Return (x, y) of the center of cell containing provided text 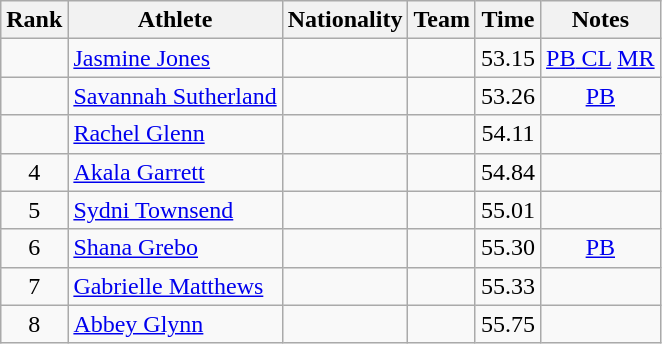
54.11 (508, 134)
PB CL MR (601, 58)
Gabrielle Matthews (175, 286)
53.26 (508, 96)
55.33 (508, 286)
Rank (34, 20)
55.75 (508, 324)
55.01 (508, 210)
Nationality (345, 20)
8 (34, 324)
Team (442, 20)
Athlete (175, 20)
53.15 (508, 58)
Rachel Glenn (175, 134)
4 (34, 172)
7 (34, 286)
Sydni Townsend (175, 210)
Notes (601, 20)
54.84 (508, 172)
55.30 (508, 248)
Shana Grebo (175, 248)
6 (34, 248)
Abbey Glynn (175, 324)
5 (34, 210)
Jasmine Jones (175, 58)
Time (508, 20)
Savannah Sutherland (175, 96)
Akala Garrett (175, 172)
